Return the (X, Y) coordinate for the center point of the cell that contains the specified text.  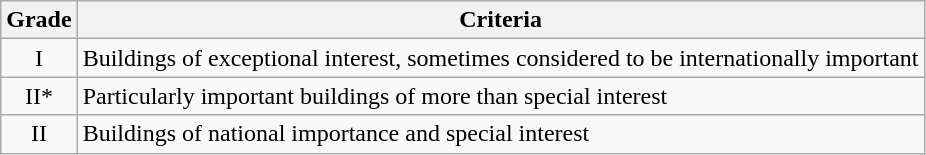
II (39, 134)
Buildings of exceptional interest, sometimes considered to be internationally important (500, 58)
Criteria (500, 20)
I (39, 58)
II* (39, 96)
Particularly important buildings of more than special interest (500, 96)
Grade (39, 20)
Buildings of national importance and special interest (500, 134)
